Search for the cell housing the specified text and yield its [x, y] center coordinate. 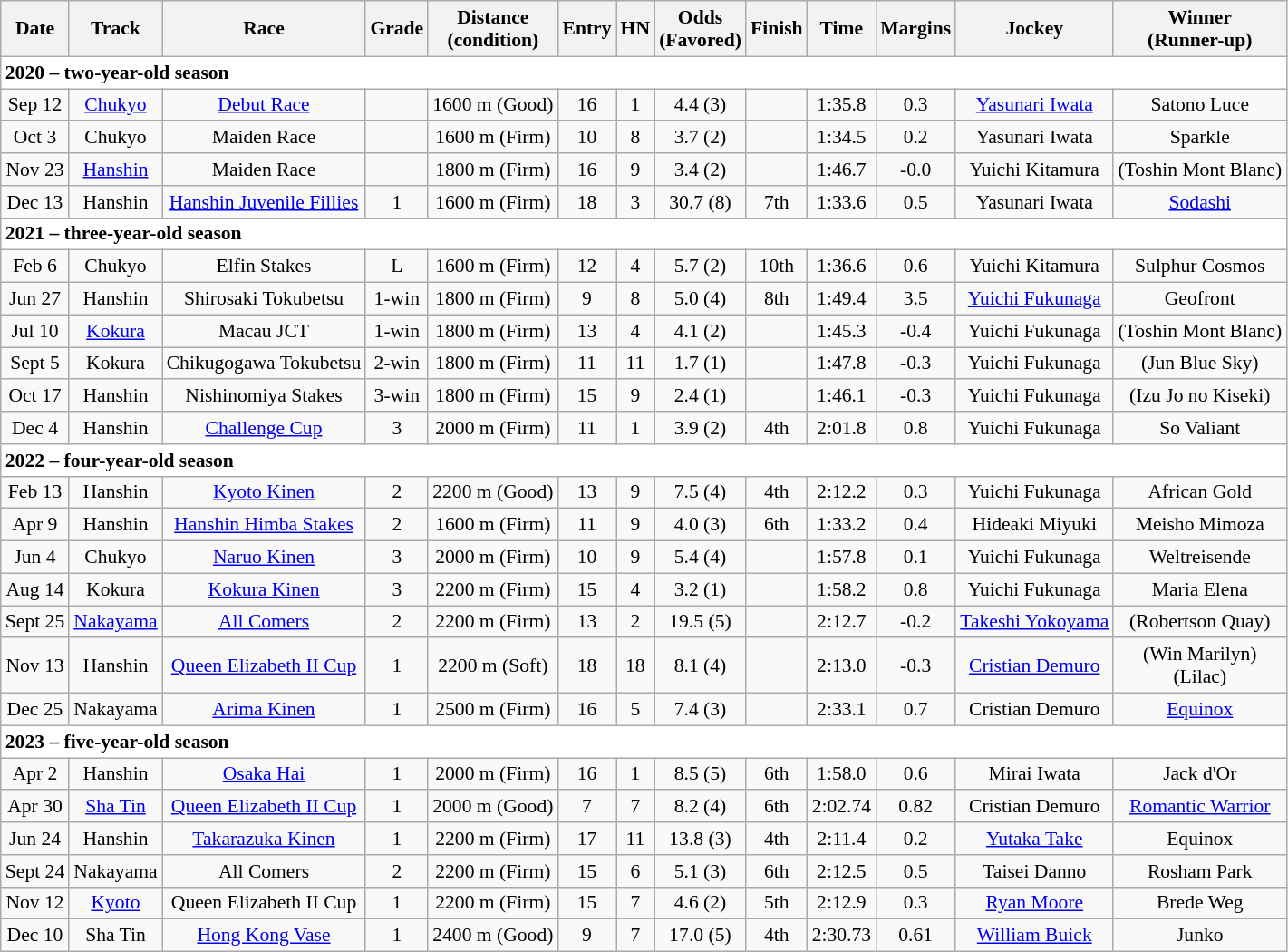
0.82 [915, 807]
13.8 (3) [700, 839]
8.5 (5) [700, 774]
2:12.2 [841, 492]
4.0 (3) [700, 525]
Brede Weg [1200, 903]
Dec 25 [34, 710]
3.4 (2) [700, 170]
Hanshin Himba Stakes [265, 525]
Finish [777, 29]
Taisei Danno [1034, 871]
0.4 [915, 525]
Maria Elena [1200, 589]
Jockey [1034, 29]
1:34.5 [841, 138]
7.4 (3) [700, 710]
William Buick [1034, 936]
3.5 [915, 299]
17.0 (5) [700, 936]
Shirosaki Tokubetsu [265, 299]
Entry [586, 29]
3.7 (2) [700, 138]
Junko [1200, 936]
1:58.0 [841, 774]
Aug 14 [34, 589]
2400 m (Good) [493, 936]
1.7 (1) [700, 364]
Sept 5 [34, 364]
Nov 23 [34, 170]
Grade [397, 29]
2500 m (Firm) [493, 710]
17 [586, 839]
African Gold [1200, 492]
-0.0 [915, 170]
Kokura Kinen [265, 589]
3.2 (1) [700, 589]
7.5 (4) [700, 492]
2000 m (Good) [493, 807]
4.4 (3) [700, 105]
So Valiant [1200, 428]
0.61 [915, 936]
Yutaka Take [1034, 839]
2:11.4 [841, 839]
Hideaki Miyuki [1034, 525]
2020 – two-year-old season [644, 73]
Nov 12 [34, 903]
Takeshi Yokoyama [1034, 622]
5th [777, 903]
12 [586, 267]
Sept 25 [34, 622]
6 [636, 871]
Romantic Warrior [1200, 807]
5.4 (4) [700, 558]
Elfin Stakes [265, 267]
Race [265, 29]
Hanshin Juvenile Fillies [265, 202]
2021 – three-year-old season [644, 234]
Arima Kinen [265, 710]
Jun 24 [34, 839]
Sept 24 [34, 871]
2-win [397, 364]
1:33.2 [841, 525]
Date [34, 29]
Margins [915, 29]
5.1 (3) [700, 871]
Apr 9 [34, 525]
Apr 30 [34, 807]
1:36.6 [841, 267]
Feb 6 [34, 267]
Ryan Moore [1034, 903]
2200 m (Good) [493, 492]
8.1 (4) [700, 665]
HN [636, 29]
Rosham Park [1200, 871]
1:46.7 [841, 170]
2:12.7 [841, 622]
(Win Marilyn)(Lilac) [1200, 665]
Time [841, 29]
0.1 [915, 558]
Challenge Cup [265, 428]
-0.4 [915, 331]
Oct 3 [34, 138]
Odds(Favored) [700, 29]
2:01.8 [841, 428]
Satono Luce [1200, 105]
(Robertson Quay) [1200, 622]
Debut Race [265, 105]
(Izu Jo no Kiseki) [1200, 396]
(Jun Blue Sky) [1200, 364]
5.0 (4) [700, 299]
3.9 (2) [700, 428]
Weltreisende [1200, 558]
Kyoto Kinen [265, 492]
Nov 13 [34, 665]
2:30.73 [841, 936]
1:58.2 [841, 589]
8th [777, 299]
Sparkle [1200, 138]
Distance(condition) [493, 29]
1:57.8 [841, 558]
Naruo Kinen [265, 558]
Oct 17 [34, 396]
Jul 10 [34, 331]
1:35.8 [841, 105]
4.1 (2) [700, 331]
1:33.6 [841, 202]
Osaka Hai [265, 774]
Jack d'Or [1200, 774]
Apr 2 [34, 774]
1:46.1 [841, 396]
2.4 (1) [700, 396]
10th [777, 267]
Meisho Mimoza [1200, 525]
Jun 4 [34, 558]
Nishinomiya Stakes [265, 396]
19.5 (5) [700, 622]
0.7 [915, 710]
Takarazuka Kinen [265, 839]
Dec 4 [34, 428]
1:49.4 [841, 299]
Kyoto [115, 903]
1:47.8 [841, 364]
Winner(Runner-up) [1200, 29]
2022 – four-year-old season [644, 461]
2:13.0 [841, 665]
2:12.9 [841, 903]
L [397, 267]
Track [115, 29]
Feb 13 [34, 492]
Sodashi [1200, 202]
1:45.3 [841, 331]
2200 m (Soft) [493, 665]
Dec 10 [34, 936]
Chikugogawa Tokubetsu [265, 364]
2023 – five-year-old season [644, 742]
Jun 27 [34, 299]
3-win [397, 396]
2:02.74 [841, 807]
Macau JCT [265, 331]
Sulphur Cosmos [1200, 267]
Sep 12 [34, 105]
1600 m (Good) [493, 105]
4.6 (2) [700, 903]
Geofront [1200, 299]
Mirai Iwata [1034, 774]
8.2 (4) [700, 807]
30.7 (8) [700, 202]
Dec 13 [34, 202]
2:33.1 [841, 710]
Hong Kong Vase [265, 936]
-0.2 [915, 622]
5.7 (2) [700, 267]
7th [777, 202]
2:12.5 [841, 871]
5 [636, 710]
